Output the (X, Y) coordinate of the center of the cell containing the given text.  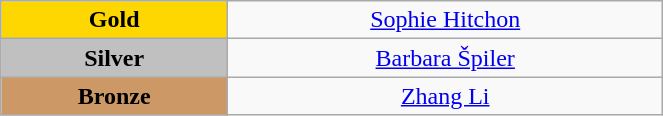
Sophie Hitchon (446, 20)
Zhang Li (446, 96)
Gold (114, 20)
Silver (114, 58)
Bronze (114, 96)
Barbara Špiler (446, 58)
